From the cell containing the given text, extract its center point as [X, Y] coordinate. 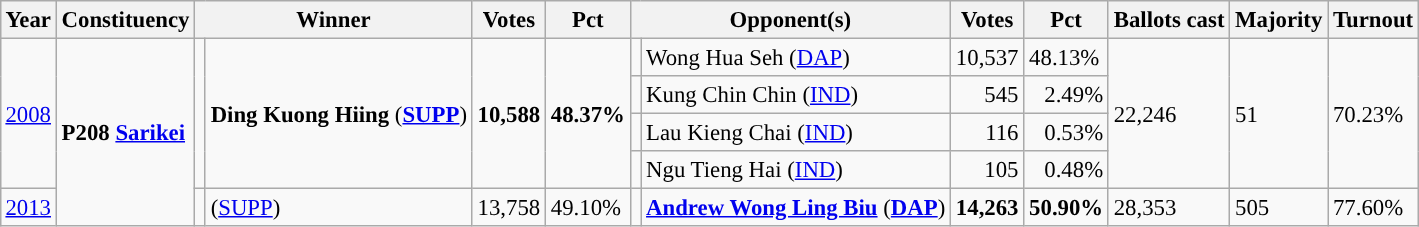
10,588 [508, 113]
2013 [28, 208]
48.13% [1066, 57]
70.23% [1374, 113]
Constituency [125, 20]
13,758 [508, 208]
48.37% [588, 113]
28,353 [1168, 208]
2008 [28, 113]
14,263 [988, 208]
Opponent(s) [790, 20]
Kung Chin Chin (IND) [796, 95]
Lau Kieng Chai (IND) [796, 133]
116 [988, 133]
Ngu Tieng Hai (IND) [796, 170]
0.48% [1066, 170]
Majority [1279, 20]
2.49% [1066, 95]
Andrew Wong Ling Biu (DAP) [796, 208]
P208 Sarikei [125, 132]
Year [28, 20]
105 [988, 170]
10,537 [988, 57]
50.90% [1066, 208]
(SUPP) [338, 208]
Ding Kuong Hiing (SUPP) [338, 113]
77.60% [1374, 208]
Ballots cast [1168, 20]
51 [1279, 113]
545 [988, 95]
Turnout [1374, 20]
Wong Hua Seh (DAP) [796, 57]
49.10% [588, 208]
0.53% [1066, 133]
505 [1279, 208]
Winner [334, 20]
22,246 [1168, 113]
